Pinpoint the cell where the given text exists, returning its [X, Y] midpoint coordinate. 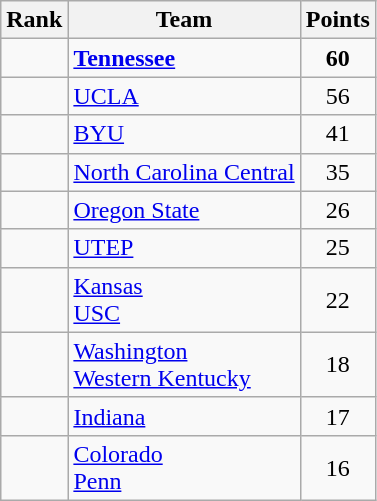
22 [338, 300]
ColoradoPenn [184, 468]
WashingtonWestern Kentucky [184, 364]
35 [338, 172]
17 [338, 416]
UCLA [184, 96]
Oregon State [184, 210]
UTEP [184, 248]
Points [338, 20]
56 [338, 96]
Rank [34, 20]
26 [338, 210]
Team [184, 20]
16 [338, 468]
Indiana [184, 416]
BYU [184, 134]
North Carolina Central [184, 172]
KansasUSC [184, 300]
Tennessee [184, 58]
25 [338, 248]
60 [338, 58]
18 [338, 364]
41 [338, 134]
